Find where the given text appears and provide that cell's center as (X, Y) coordinate. 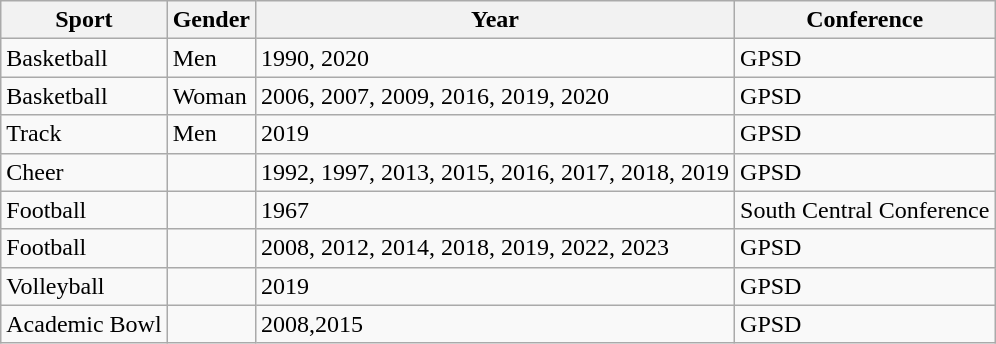
2008,2015 (494, 324)
2008, 2012, 2014, 2018, 2019, 2022, 2023 (494, 248)
Track (84, 134)
South Central Conference (865, 210)
Sport (84, 20)
Woman (211, 96)
1992, 1997, 2013, 2015, 2016, 2017, 2018, 2019 (494, 172)
Academic Bowl (84, 324)
2006, 2007, 2009, 2016, 2019, 2020 (494, 96)
Gender (211, 20)
Volleyball (84, 286)
1990, 2020 (494, 58)
Year (494, 20)
Cheer (84, 172)
1967 (494, 210)
Conference (865, 20)
